Scan for the cell matching the given text and deliver its [x, y] coordinate at center. 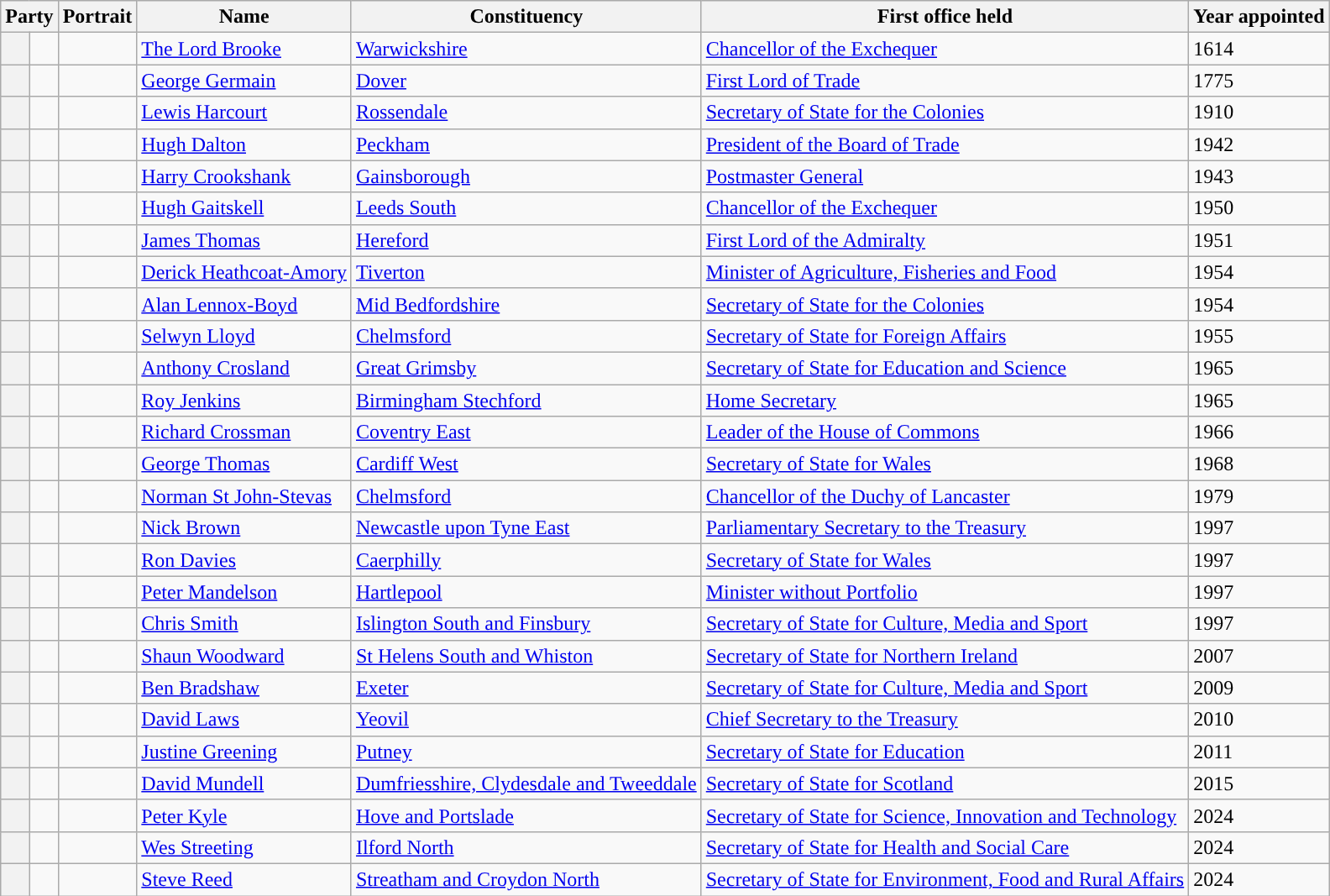
First Lord of the Admiralty [945, 240]
Great Grimsby [526, 368]
Ron Davies [244, 560]
Anthony Crosland [244, 368]
Hugh Dalton [244, 144]
Secretary of State for Education [945, 752]
1775 [1259, 81]
Steve Reed [244, 879]
Postmaster General [945, 176]
Mid Bedfordshire [526, 304]
First Lord of Trade [945, 81]
Birmingham Stechford [526, 401]
Putney [526, 752]
Shaun Woodward [244, 656]
Portrait [97, 17]
Secretary of State for Northern Ireland [945, 656]
Chancellor of the Duchy of Lancaster [945, 496]
Yeovil [526, 720]
David Laws [244, 720]
Peckham [526, 144]
Harry Crookshank [244, 176]
Peter Kyle [244, 815]
Minister without Portfolio [945, 592]
Secretary of State for Scotland [945, 783]
Parliamentary Secretary to the Treasury [945, 528]
Richard Crossman [244, 432]
Year appointed [1259, 17]
1979 [1259, 496]
1951 [1259, 240]
Gainsborough [526, 176]
First office held [945, 17]
Tiverton [526, 272]
The Lord Brooke [244, 49]
Selwyn Lloyd [244, 336]
Peter Mandelson [244, 592]
Islington South and Finsbury [526, 624]
Leeds South [526, 208]
Cardiff West [526, 464]
Exeter [526, 688]
Ilford North [526, 847]
1950 [1259, 208]
Constituency [526, 17]
Streatham and Croydon North [526, 879]
Lewis Harcourt [244, 113]
1968 [1259, 464]
Justine Greening [244, 752]
1966 [1259, 432]
Hove and Portslade [526, 815]
1955 [1259, 336]
Hereford [526, 240]
Name [244, 17]
Home Secretary [945, 401]
Dover [526, 81]
James Thomas [244, 240]
Alan Lennox-Boyd [244, 304]
Coventry East [526, 432]
President of the Board of Trade [945, 144]
Chief Secretary to the Treasury [945, 720]
Wes Streeting [244, 847]
2010 [1259, 720]
George Germain [244, 81]
David Mundell [244, 783]
Roy Jenkins [244, 401]
Chris Smith [244, 624]
1614 [1259, 49]
Caerphilly [526, 560]
Secretary of State for Foreign Affairs [945, 336]
1910 [1259, 113]
Dumfriesshire, Clydesdale and Tweeddale [526, 783]
Hartlepool [526, 592]
St Helens South and Whiston [526, 656]
Hugh Gaitskell [244, 208]
Leader of the House of Commons [945, 432]
2009 [1259, 688]
Derick Heathcoat-Amory [244, 272]
George Thomas [244, 464]
Rossendale [526, 113]
Secretary of State for Health and Social Care [945, 847]
1943 [1259, 176]
Newcastle upon Tyne East [526, 528]
Minister of Agriculture, Fisheries and Food [945, 272]
2011 [1259, 752]
2015 [1259, 783]
Norman St John-Stevas [244, 496]
Nick Brown [244, 528]
Secretary of State for Science, Innovation and Technology [945, 815]
Ben Bradshaw [244, 688]
Secretary of State for Environment, Food and Rural Affairs [945, 879]
Party [29, 17]
2007 [1259, 656]
1942 [1259, 144]
Secretary of State for Education and Science [945, 368]
Warwickshire [526, 49]
